Determine the (X, Y) coordinate at the center of the cell enclosing the given text.  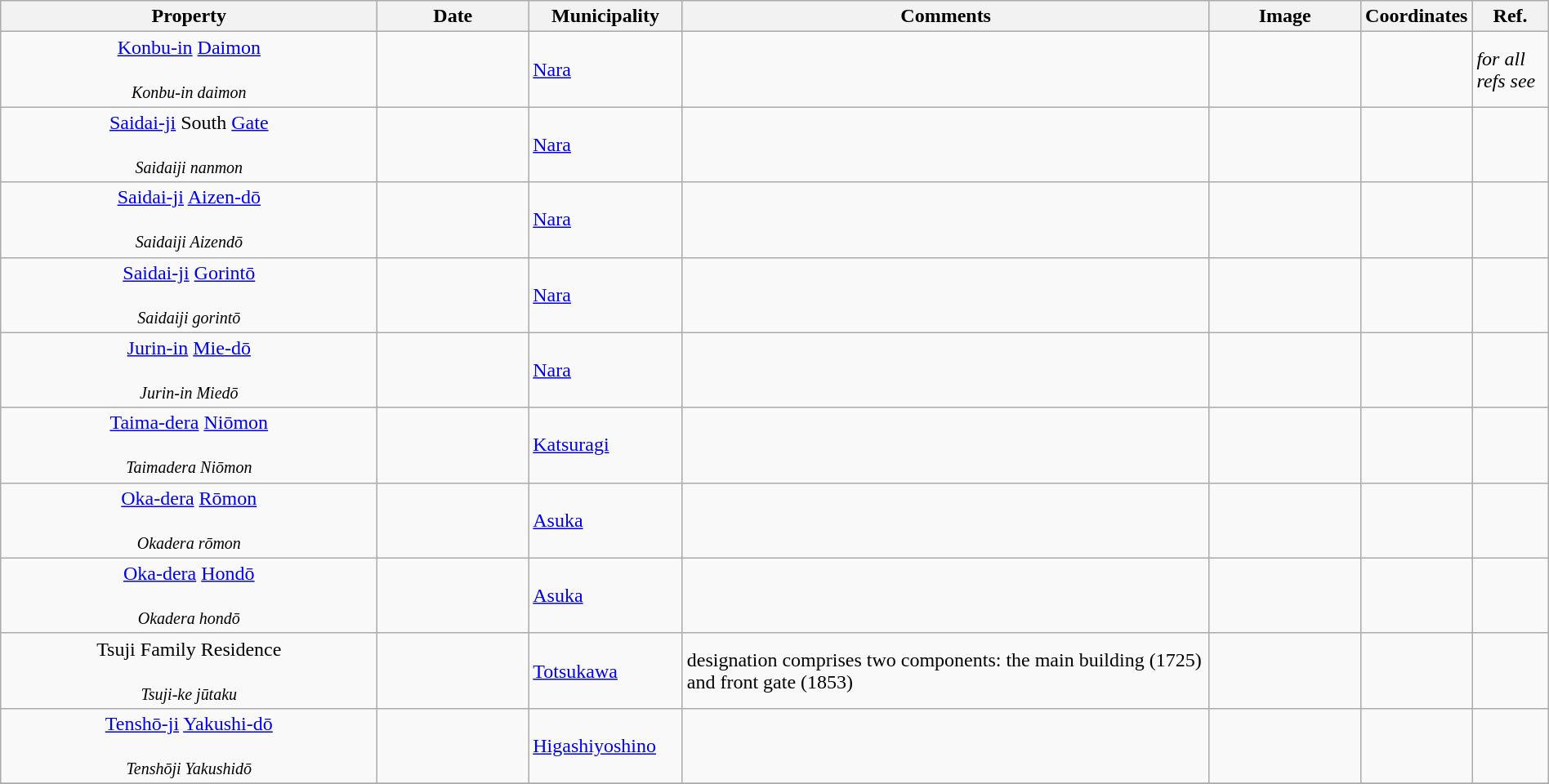
Saidai-ji South GateSaidaiji nanmon (190, 145)
Comments (946, 16)
Oka-dera RōmonOkadera rōmon (190, 520)
Konbu-in DaimonKonbu-in daimon (190, 69)
Image (1284, 16)
Tsuji Family ResidenceTsuji-ke jūtaku (190, 670)
Saidai-ji Aizen-dōSaidaiji Aizendō (190, 220)
Totsukawa (605, 670)
Katsuragi (605, 445)
Municipality (605, 16)
Ref. (1510, 16)
Saidai-ji GorintōSaidaiji gorintō (190, 295)
Jurin-in Mie-dōJurin-in Miedō (190, 370)
Taima-dera NiōmonTaimadera Niōmon (190, 445)
Coordinates (1417, 16)
Tenshō-ji Yakushi-dōTenshōji Yakushidō (190, 746)
Date (453, 16)
Oka-dera HondōOkadera hondō (190, 595)
for all refs see (1510, 69)
Property (190, 16)
Higashiyoshino (605, 746)
designation comprises two components: the main building (1725) and front gate (1853) (946, 670)
